Return [X, Y] of the center of cell containing provided text 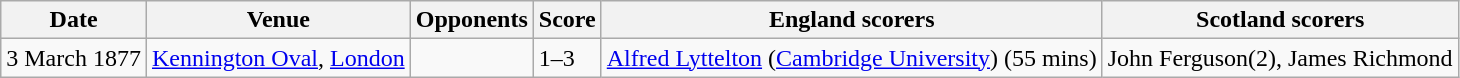
Scotland scorers [1280, 20]
Kennington Oval, London [278, 58]
Venue [278, 20]
England scorers [852, 20]
Date [74, 20]
3 March 1877 [74, 58]
Opponents [472, 20]
Alfred Lyttelton (Cambridge University) (55 mins) [852, 58]
John Ferguson(2), James Richmond [1280, 58]
Score [567, 20]
1–3 [567, 58]
